Determine the (X, Y) coordinate at the center of the cell enclosing the given text.  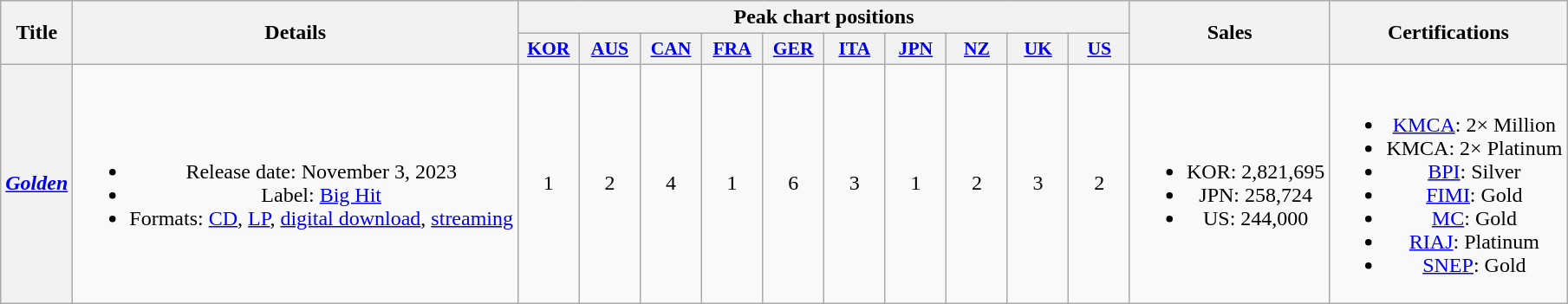
KOR (550, 49)
Release date: November 3, 2023Label: Big HitFormats: CD, LP, digital download, streaming (296, 184)
KOR: 2,821,695JPN: 258,724US: 244,000 (1229, 184)
Certifications (1448, 33)
GER (794, 49)
Peak chart positions (824, 17)
KMCA: 2× MillionKMCA: 2× PlatinumBPI: SilverFIMI: GoldMC: GoldRIAJ: PlatinumSNEP: Gold (1448, 184)
UK (1038, 49)
Details (296, 33)
Sales (1229, 33)
Title (36, 33)
FRA (732, 49)
US (1099, 49)
Golden (36, 184)
CAN (671, 49)
JPN (915, 49)
ITA (855, 49)
AUS (610, 49)
NZ (978, 49)
4 (671, 184)
6 (794, 184)
